Locate the cell with the specified text and output its [x, y] center coordinate. 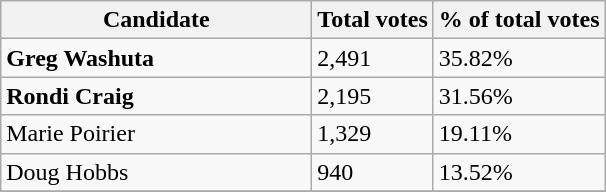
Doug Hobbs [156, 172]
31.56% [519, 96]
2,491 [373, 58]
940 [373, 172]
1,329 [373, 134]
19.11% [519, 134]
Total votes [373, 20]
Marie Poirier [156, 134]
Candidate [156, 20]
2,195 [373, 96]
13.52% [519, 172]
% of total votes [519, 20]
35.82% [519, 58]
Greg Washuta [156, 58]
Rondi Craig [156, 96]
